Capture the cell that displays the provided text and extract its [x, y] central coordinate. 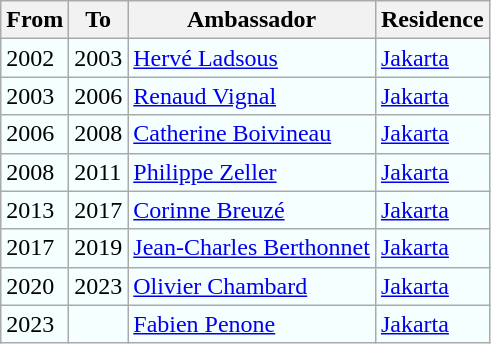
2020 [35, 286]
Philippe Zeller [252, 172]
Jean-Charles Berthonnet [252, 248]
Hervé Ladsous [252, 58]
Residence [432, 20]
Olivier Chambard [252, 286]
Ambassador [252, 20]
From [35, 20]
2019 [98, 248]
2002 [35, 58]
Renaud Vignal [252, 96]
Catherine Boivineau [252, 134]
To [98, 20]
Fabien Penone [252, 324]
2013 [35, 210]
2011 [98, 172]
Corinne Breuzé [252, 210]
